Search for the cell housing the specified text and yield its (X, Y) center coordinate. 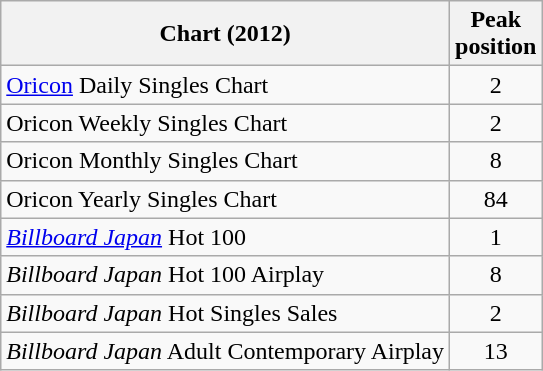
Oricon Yearly Singles Chart (226, 199)
Oricon Monthly Singles Chart (226, 161)
84 (496, 199)
Oricon Daily Singles Chart (226, 85)
Billboard Japan Hot 100 Airplay (226, 275)
Billboard Japan Adult Contemporary Airplay (226, 351)
1 (496, 237)
Peakposition (496, 34)
Billboard Japan Hot Singles Sales (226, 313)
Billboard Japan Hot 100 (226, 237)
Oricon Weekly Singles Chart (226, 123)
13 (496, 351)
Chart (2012) (226, 34)
